Determine the (x, y) coordinate at the center of the cell enclosing the given text.  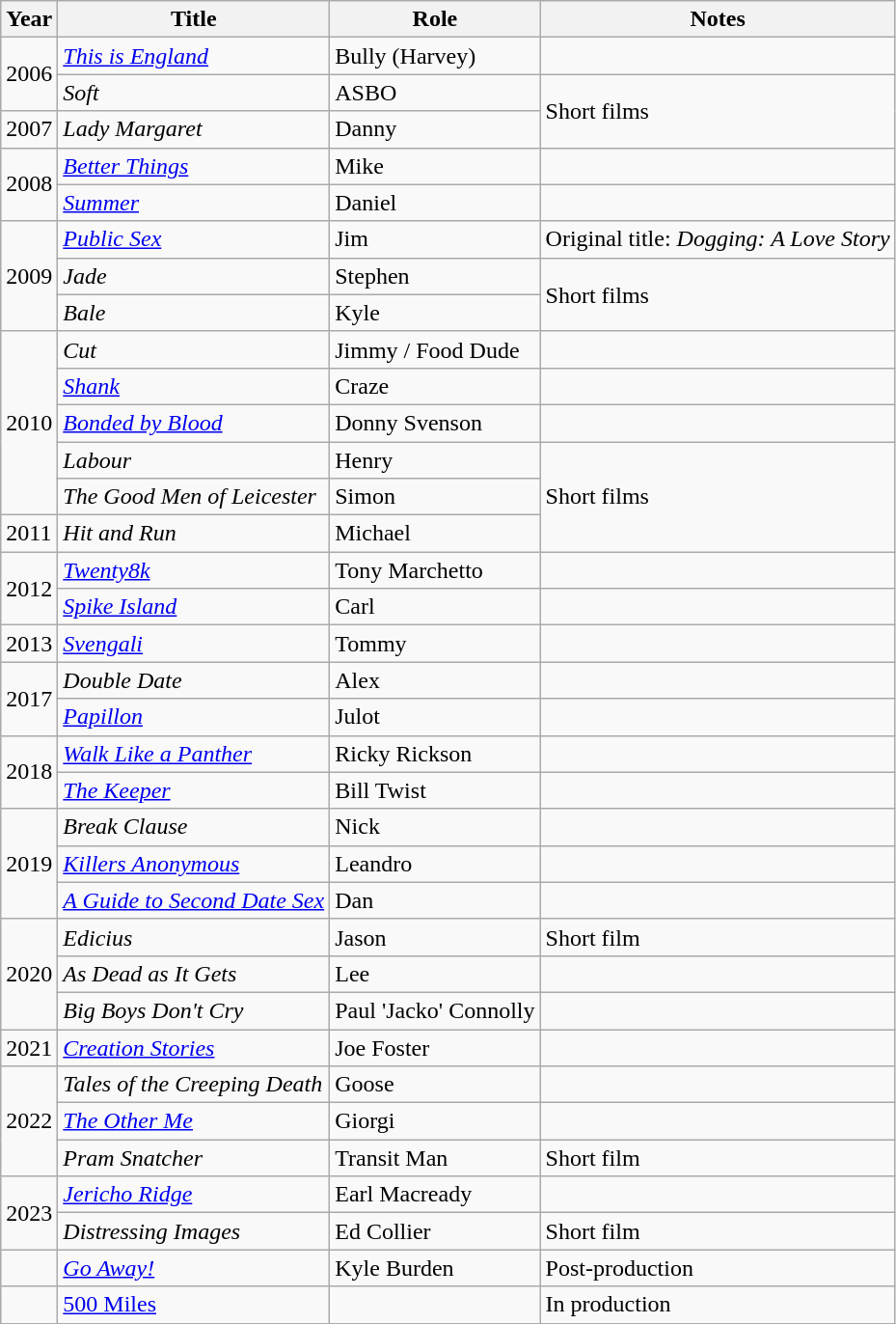
The Other Me (194, 1121)
Ed Collier (435, 1231)
Giorgi (435, 1121)
Spike Island (194, 607)
Craze (435, 386)
In production (718, 1305)
A Guide to Second Date Sex (194, 900)
2011 (29, 534)
Daniel (435, 203)
Killers Anonymous (194, 864)
Bully (Harvey) (435, 56)
Shank (194, 386)
Hit and Run (194, 534)
2017 (29, 699)
Danny (435, 129)
2022 (29, 1121)
Creation Stories (194, 1047)
Julot (435, 717)
2007 (29, 129)
Pram Snatcher (194, 1158)
Edicius (194, 937)
Labour (194, 460)
Year (29, 19)
This is England (194, 56)
Mike (435, 166)
2010 (29, 423)
Leandro (435, 864)
Public Sex (194, 239)
Stephen (435, 276)
2019 (29, 864)
Earl Macready (435, 1195)
Post-production (718, 1268)
Go Away! (194, 1268)
Tony Marchetto (435, 570)
Papillon (194, 717)
2013 (29, 644)
Soft (194, 93)
2020 (29, 974)
Paul 'Jacko' Connolly (435, 1010)
2023 (29, 1213)
Simon (435, 497)
Walk Like a Panther (194, 754)
2008 (29, 184)
The Good Men of Leicester (194, 497)
Goose (435, 1085)
Bonded by Blood (194, 423)
Jim (435, 239)
Transit Man (435, 1158)
2018 (29, 772)
As Dead as It Gets (194, 974)
Lady Margaret (194, 129)
Better Things (194, 166)
Tommy (435, 644)
Notes (718, 19)
Double Date (194, 680)
Break Clause (194, 827)
2012 (29, 589)
Jericho Ridge (194, 1195)
Ricky Rickson (435, 754)
Kyle (435, 313)
2021 (29, 1047)
Henry (435, 460)
Bill Twist (435, 790)
Bale (194, 313)
Dan (435, 900)
ASBO (435, 93)
Svengali (194, 644)
Donny Svenson (435, 423)
Summer (194, 203)
Title (194, 19)
2006 (29, 74)
Twenty8k (194, 570)
Original title: Dogging: A Love Story (718, 239)
Kyle Burden (435, 1268)
Distressing Images (194, 1231)
Carl (435, 607)
Big Boys Don't Cry (194, 1010)
Nick (435, 827)
Michael (435, 534)
Lee (435, 974)
2009 (29, 276)
Joe Foster (435, 1047)
Cut (194, 349)
Jade (194, 276)
Tales of the Creeping Death (194, 1085)
The Keeper (194, 790)
Jimmy / Food Dude (435, 349)
Alex (435, 680)
Jason (435, 937)
500 Miles (194, 1305)
Role (435, 19)
